Capture the cell that displays the provided text and extract its (X, Y) central coordinate. 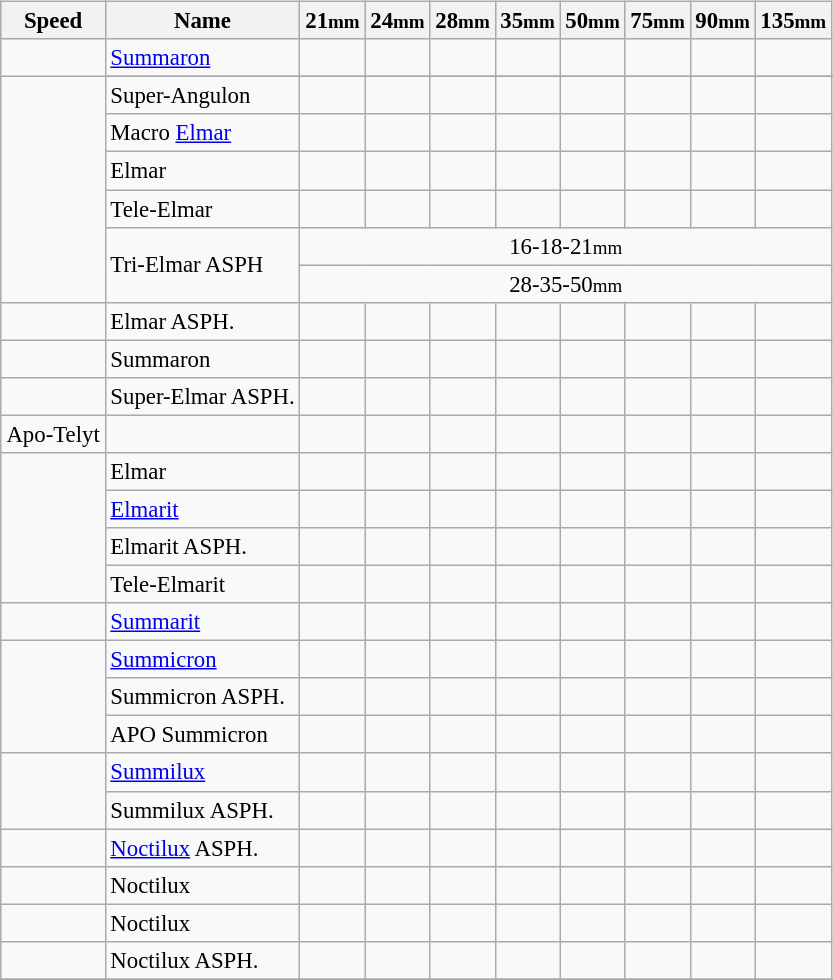
Tri-Elmar ASPH (202, 264)
90mm (722, 21)
APO Summicron (202, 735)
50mm (592, 21)
Summilux ASPH. (202, 810)
Summicron ASPH. (202, 697)
Tele-Elmar (202, 209)
Super-Elmar ASPH. (202, 396)
Speed (53, 21)
28mm (462, 21)
75mm (658, 21)
35mm (528, 21)
Summilux (202, 772)
Elmar ASPH. (202, 321)
Apo-Telyt (53, 434)
21mm (332, 21)
Macro Elmar (202, 133)
Super-Angulon (202, 96)
Elmarit (202, 509)
Elmarit ASPH. (202, 547)
24mm (398, 21)
Summicron (202, 660)
16-18-21mm (566, 246)
135mm (793, 21)
Name (202, 21)
28-35-50mm (566, 284)
Tele-Elmarit (202, 584)
Summarit (202, 622)
